Scan for the cell matching the given text and deliver its (x, y) coordinate at center. 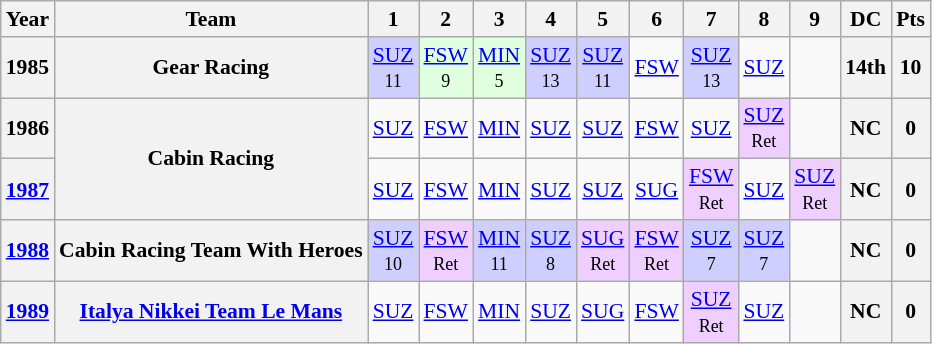
SUZ10 (394, 250)
Pts (910, 19)
1986 (28, 128)
Italya Nikkei Team Le Mans (211, 312)
10 (910, 68)
DC (866, 19)
MIN11 (499, 250)
2 (446, 19)
Team (211, 19)
3 (499, 19)
1988 (28, 250)
SUGRet (602, 250)
SUZ8 (550, 250)
FSW9 (446, 68)
9 (814, 19)
5 (602, 19)
1 (394, 19)
1989 (28, 312)
8 (764, 19)
1987 (28, 190)
4 (550, 19)
Gear Racing (211, 68)
1985 (28, 68)
MIN5 (499, 68)
Cabin Racing Team With Heroes (211, 250)
7 (712, 19)
6 (656, 19)
Year (28, 19)
14th (866, 68)
Cabin Racing (211, 159)
